Extract the [X, Y] coordinate from the center of the cell holding the provided text.  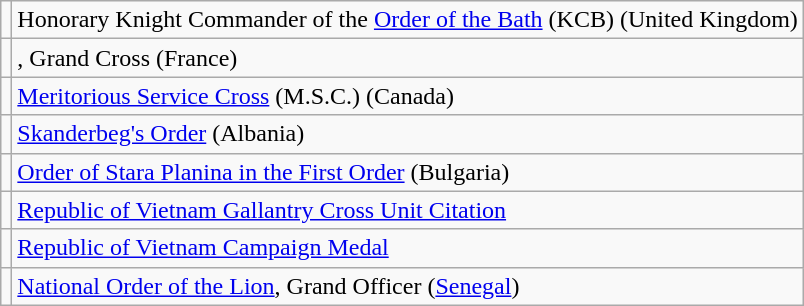
National Order of the Lion, Grand Officer (Senegal) [408, 286]
Honorary Knight Commander of the Order of the Bath (KCB) (United Kingdom) [408, 20]
Order of Stara Planina in the First Order (Bulgaria) [408, 172]
Meritorious Service Cross (M.S.C.) (Canada) [408, 96]
, Grand Cross (France) [408, 58]
Republic of Vietnam Gallantry Cross Unit Citation [408, 210]
Skanderbeg's Order (Albania) [408, 134]
Republic of Vietnam Campaign Medal [408, 248]
